Extract the [x, y] coordinate from the center of the cell holding the provided text.  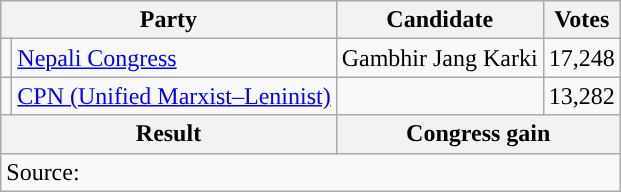
Party [168, 20]
Result [168, 134]
Candidate [440, 20]
Nepali Congress [174, 58]
Votes [582, 20]
Congress gain [478, 134]
Source: [311, 172]
13,282 [582, 96]
17,248 [582, 58]
CPN (Unified Marxist–Leninist) [174, 96]
Gambhir Jang Karki [440, 58]
